Locate the cell with the specified text and output its [x, y] center coordinate. 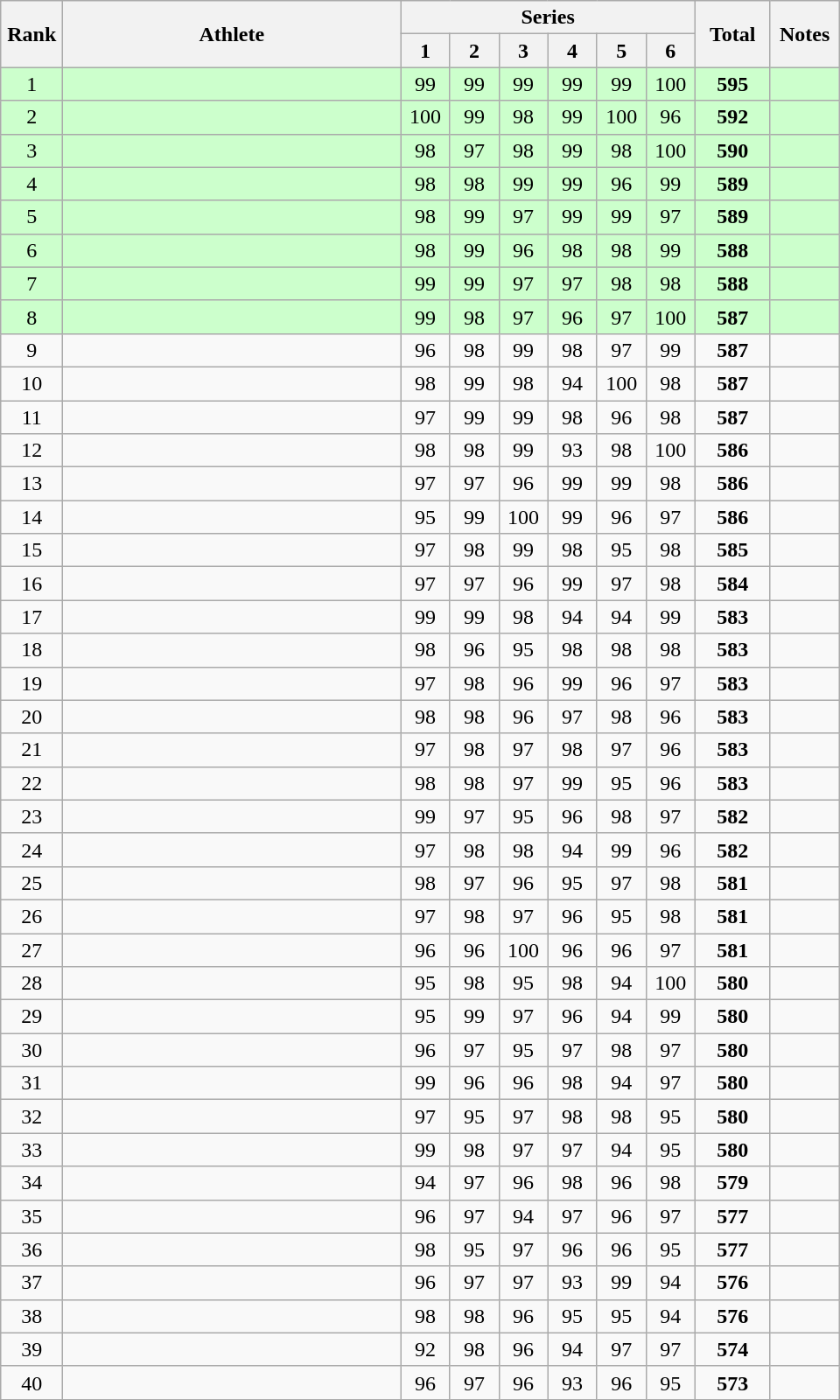
16 [31, 584]
27 [31, 949]
17 [31, 617]
29 [31, 1017]
92 [425, 1349]
23 [31, 816]
573 [732, 1382]
Athlete [232, 34]
28 [31, 983]
39 [31, 1349]
25 [31, 883]
Total [732, 34]
40 [31, 1382]
7 [31, 283]
595 [732, 84]
19 [31, 683]
9 [31, 350]
26 [31, 916]
10 [31, 383]
15 [31, 550]
37 [31, 1283]
14 [31, 517]
8 [31, 317]
33 [31, 1150]
30 [31, 1050]
585 [732, 550]
574 [732, 1349]
22 [31, 783]
34 [31, 1183]
18 [31, 650]
579 [732, 1183]
24 [31, 850]
Rank [31, 34]
21 [31, 750]
32 [31, 1116]
Notes [805, 34]
11 [31, 417]
20 [31, 717]
Series [548, 17]
35 [31, 1216]
592 [732, 117]
36 [31, 1249]
590 [732, 150]
31 [31, 1083]
13 [31, 484]
12 [31, 451]
38 [31, 1316]
584 [732, 584]
